Search for the cell housing the specified text and yield its [X, Y] center coordinate. 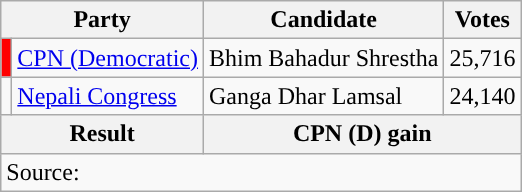
Candidate [323, 20]
24,140 [482, 96]
Party [102, 20]
Result [102, 134]
CPN (Democratic) [108, 58]
Bhim Bahadur Shrestha [323, 58]
CPN (D) gain [362, 134]
Ganga Dhar Lamsal [323, 96]
Votes [482, 20]
25,716 [482, 58]
Nepali Congress [108, 96]
Source: [261, 172]
